Return the [x, y] coordinate for the center point of the cell that contains the specified text.  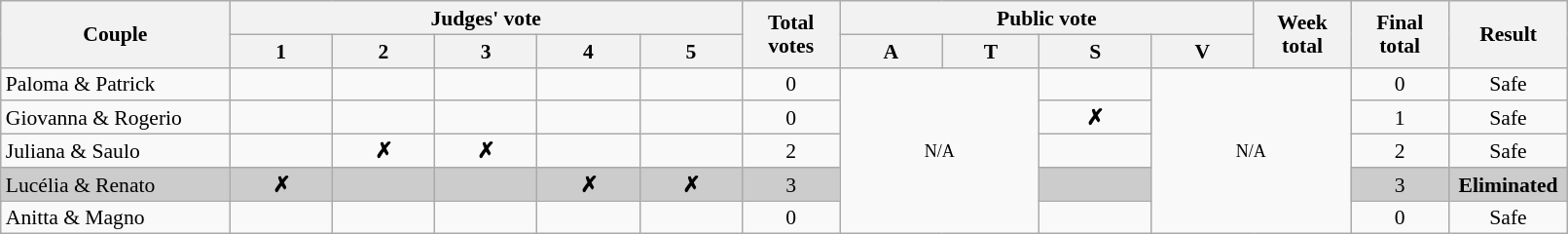
4 [588, 51]
Public vote [1047, 18]
Final total [1400, 34]
V [1203, 51]
Anitta & Magno [115, 217]
5 [691, 51]
Week total [1302, 34]
Paloma & Patrick [115, 84]
S [1096, 51]
T [991, 51]
Eliminated [1509, 184]
Total votes [791, 34]
Juliana & Saulo [115, 151]
Judges' vote [487, 18]
A [892, 51]
Lucélia & Renato [115, 184]
Giovanna & Rogerio [115, 118]
Couple [115, 34]
Result [1509, 34]
